Detect which cell encompasses the target text, then output its (x, y) center coordinate. 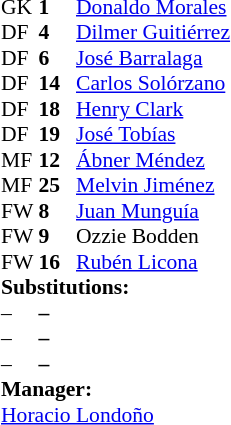
José Tobías (153, 135)
16 (57, 262)
8 (57, 211)
Rubén Licona (153, 262)
Ozzie Bodden (153, 237)
Ábner Méndez (153, 160)
Dilmer Guitiérrez (153, 33)
25 (57, 185)
6 (57, 58)
Substitutions: (116, 287)
12 (57, 160)
18 (57, 109)
Carlos Solórzano (153, 83)
9 (57, 237)
4 (57, 33)
Manager: (116, 389)
19 (57, 135)
14 (57, 83)
Henry Clark (153, 109)
Juan Munguía (153, 211)
Melvin Jiménez (153, 185)
José Barralaga (153, 58)
